Find where the given text appears and provide that cell's center as (X, Y) coordinate. 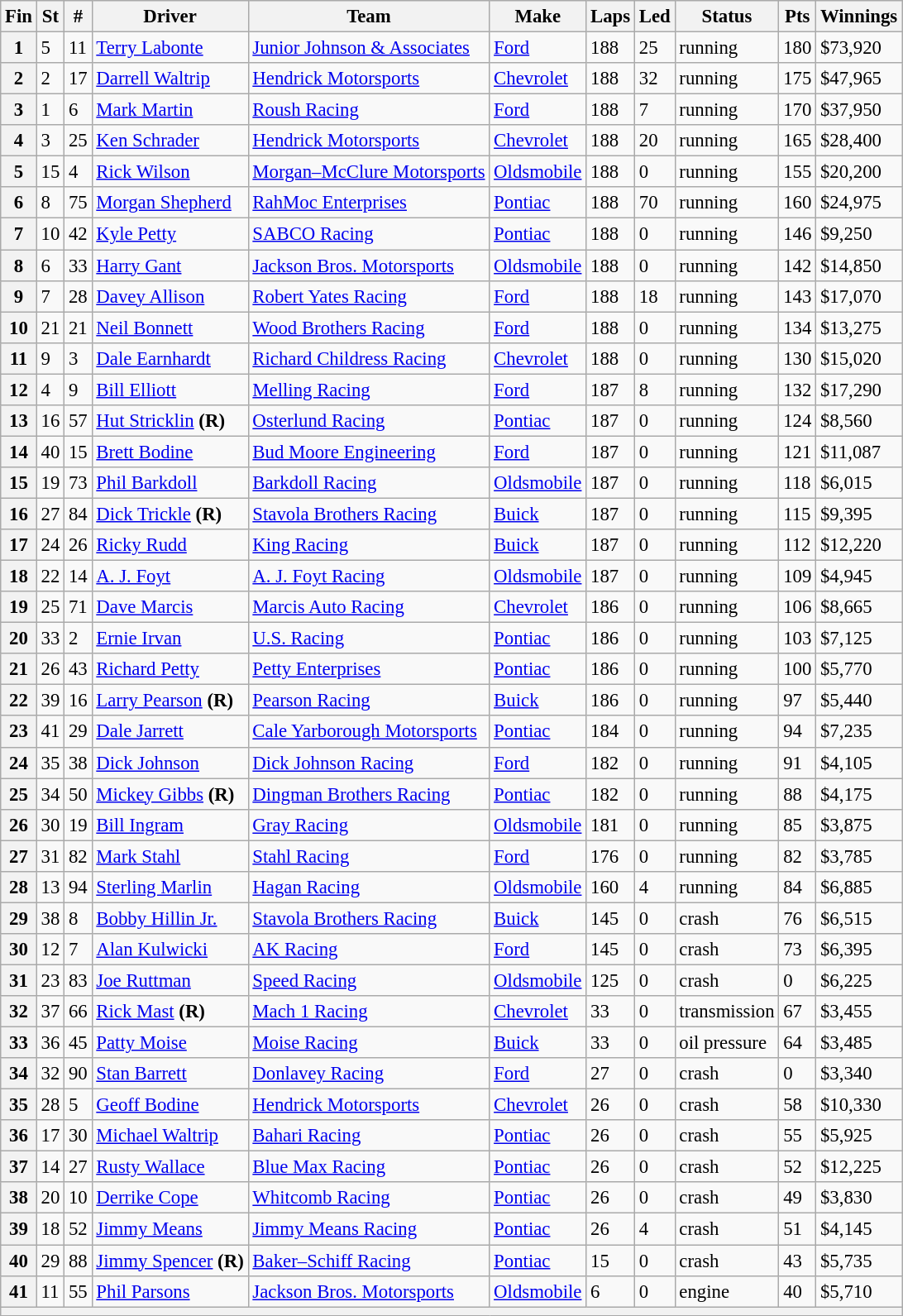
Morgan–McClure Motorsports (369, 172)
engine (727, 1291)
121 (797, 452)
Stan Barrett (170, 1074)
$37,950 (859, 110)
Joe Ruttman (170, 980)
Jimmy Means Racing (369, 1229)
Hagan Racing (369, 888)
$6,885 (859, 888)
Brett Bodine (170, 452)
$6,015 (859, 483)
$24,975 (859, 203)
Whitcomb Racing (369, 1199)
49 (797, 1199)
103 (797, 639)
Mark Stahl (170, 856)
Jimmy Spencer (R) (170, 1261)
109 (797, 577)
85 (797, 825)
64 (797, 1043)
165 (797, 141)
176 (610, 856)
$4,145 (859, 1229)
91 (797, 763)
$73,920 (859, 48)
$3,340 (859, 1074)
RahMoc Enterprises (369, 203)
Status (727, 17)
Roush Racing (369, 110)
Dingman Brothers Racing (369, 794)
67 (797, 1012)
Laps (610, 17)
Davey Allison (170, 296)
Hut Stricklin (R) (170, 421)
$4,175 (859, 794)
oil pressure (727, 1043)
106 (797, 607)
Jimmy Means (170, 1229)
$6,225 (859, 980)
Dale Earnhardt (170, 358)
Led (655, 17)
Blue Max Racing (369, 1167)
Kyle Petty (170, 234)
Morgan Shepherd (170, 203)
Cale Yarborough Motorsports (369, 732)
Derrike Cope (170, 1199)
Winnings (859, 17)
Bahari Racing (369, 1136)
170 (797, 110)
50 (78, 794)
Neil Bonnett (170, 328)
$12,225 (859, 1167)
Bud Moore Engineering (369, 452)
King Racing (369, 545)
155 (797, 172)
45 (78, 1043)
Larry Pearson (R) (170, 701)
$3,875 (859, 825)
124 (797, 421)
$9,250 (859, 234)
$4,105 (859, 763)
Sterling Marlin (170, 888)
U.S. Racing (369, 639)
76 (797, 918)
Michael Waltrip (170, 1136)
Speed Racing (369, 980)
Make (537, 17)
Pearson Racing (369, 701)
132 (797, 390)
Marcis Auto Racing (369, 607)
$7,235 (859, 732)
Terry Labonte (170, 48)
181 (610, 825)
Rick Mast (R) (170, 1012)
184 (610, 732)
Dale Jarrett (170, 732)
$9,395 (859, 514)
146 (797, 234)
$5,925 (859, 1136)
Melling Racing (369, 390)
$5,440 (859, 701)
$13,275 (859, 328)
Dick Trickle (R) (170, 514)
42 (78, 234)
58 (797, 1105)
83 (78, 980)
$3,455 (859, 1012)
# (78, 17)
$3,485 (859, 1043)
$6,395 (859, 950)
$6,515 (859, 918)
175 (797, 79)
Harry Gant (170, 266)
118 (797, 483)
$12,220 (859, 545)
Rick Wilson (170, 172)
$20,200 (859, 172)
Mark Martin (170, 110)
112 (797, 545)
$28,400 (859, 141)
Ken Schrader (170, 141)
St (50, 17)
Team (369, 17)
Mickey Gibbs (R) (170, 794)
97 (797, 701)
$15,020 (859, 358)
Barkdoll Racing (369, 483)
Dick Johnson (170, 763)
Dick Johnson Racing (369, 763)
$10,330 (859, 1105)
Ernie Irvan (170, 639)
SABCO Racing (369, 234)
180 (797, 48)
$7,125 (859, 639)
Junior Johnson & Associates (369, 48)
143 (797, 296)
75 (78, 203)
Geoff Bodine (170, 1105)
$11,087 (859, 452)
134 (797, 328)
Richard Petty (170, 669)
$5,770 (859, 669)
$8,665 (859, 607)
142 (797, 266)
A. J. Foyt Racing (369, 577)
Darrell Waltrip (170, 79)
Ricky Rudd (170, 545)
Robert Yates Racing (369, 296)
Fin (19, 17)
Phil Barkdoll (170, 483)
115 (797, 514)
Bill Ingram (170, 825)
$3,830 (859, 1199)
Bobby Hillin Jr. (170, 918)
Wood Brothers Racing (369, 328)
AK Racing (369, 950)
Petty Enterprises (369, 669)
Patty Moise (170, 1043)
Moise Racing (369, 1043)
Gray Racing (369, 825)
Pts (797, 17)
$3,785 (859, 856)
Alan Kulwicki (170, 950)
$8,560 (859, 421)
Donlavey Racing (369, 1074)
Bill Elliott (170, 390)
$4,945 (859, 577)
51 (797, 1229)
$17,290 (859, 390)
$5,710 (859, 1291)
125 (610, 980)
66 (78, 1012)
100 (797, 669)
transmission (727, 1012)
$17,070 (859, 296)
130 (797, 358)
Driver (170, 17)
$47,965 (859, 79)
57 (78, 421)
Dave Marcis (170, 607)
A. J. Foyt (170, 577)
$14,850 (859, 266)
$5,735 (859, 1261)
70 (655, 203)
Phil Parsons (170, 1291)
Osterlund Racing (369, 421)
90 (78, 1074)
Mach 1 Racing (369, 1012)
Richard Childress Racing (369, 358)
71 (78, 607)
Stahl Racing (369, 856)
Rusty Wallace (170, 1167)
Baker–Schiff Racing (369, 1261)
